Search for the cell housing the specified text and yield its [X, Y] center coordinate. 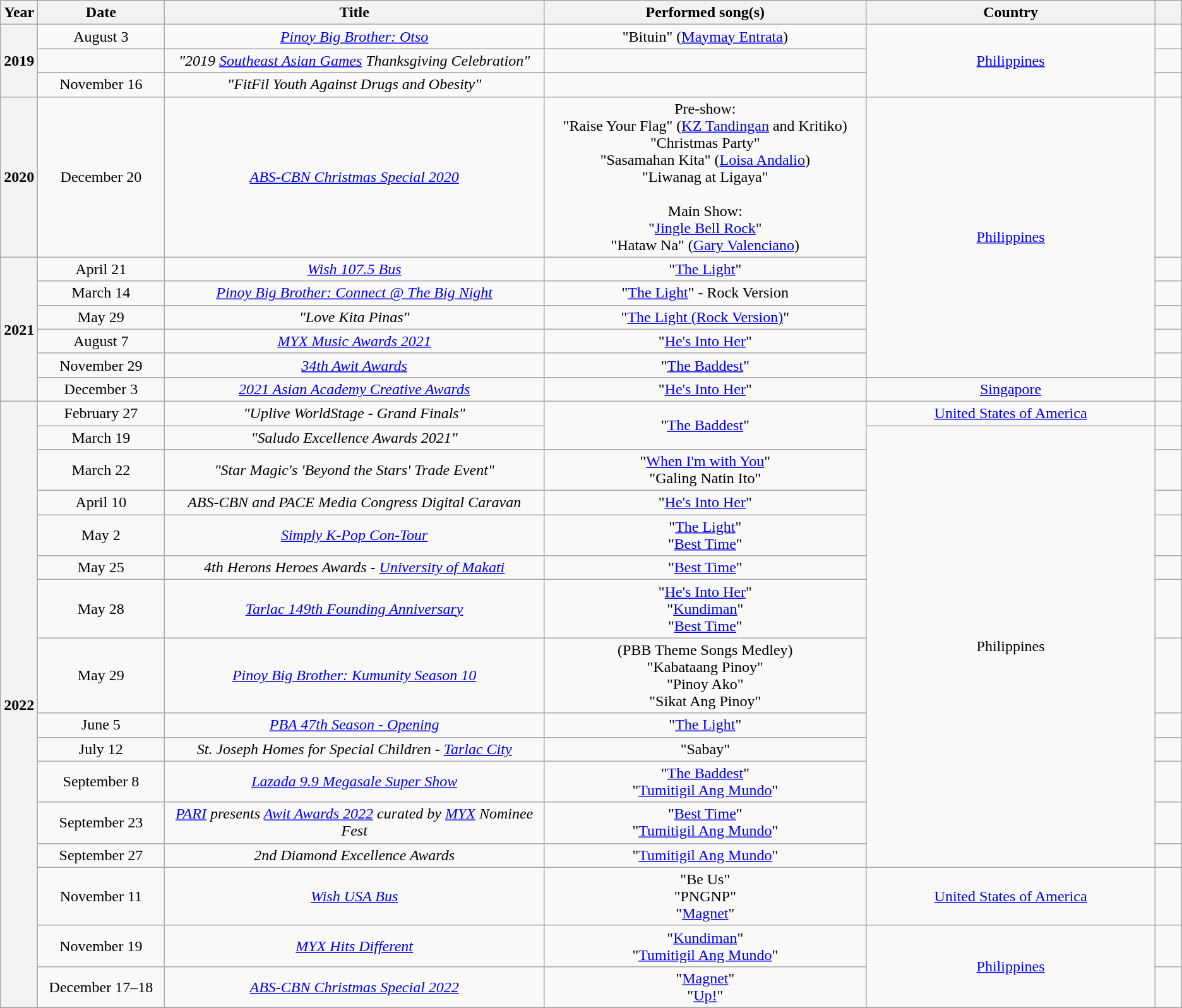
Country [1010, 13]
November 16 [101, 85]
"Love Kita Pinas" [355, 317]
Lazada 9.9 Megasale Super Show [355, 782]
June 5 [101, 725]
March 19 [101, 438]
"When I'm with You" "Galing Natin Ito" [705, 470]
"He's Into Her" "Kundiman" "Best Time" [705, 609]
St. Joseph Homes for Special Children - Tarlac City [355, 749]
"Saludo Excellence Awards 2021" [355, 438]
Simply K-Pop Con-Tour [355, 536]
2022 [19, 704]
Tarlac 149th Founding Anniversary [355, 609]
"Bituin" (Maymay Entrata) [705, 37]
"Best Time" "Tumitigil Ang Mundo" [705, 822]
Date [101, 13]
2nd Diamond Excellence Awards [355, 855]
4th Herons Heroes Awards - University of Makati [355, 568]
"Tumitigil Ang Mundo" [705, 855]
December 20 [101, 177]
"Be Us" "PNGNP" "Magnet" [705, 896]
2021 Asian Academy Creative Awards [355, 389]
Year [19, 13]
"Star Magic's 'Beyond the Stars' Trade Event" [355, 470]
May 28 [101, 609]
"The Baddest" "Tumitigil Ang Mundo" [705, 782]
February 27 [101, 413]
September 23 [101, 822]
December 17–18 [101, 987]
PBA 47th Season - Opening [355, 725]
Title [355, 13]
November 29 [101, 365]
ABS-CBN Christmas Special 2022 [355, 987]
August 3 [101, 37]
ABS-CBN Christmas Special 2020 [355, 177]
August 7 [101, 341]
MYX Hits Different [355, 946]
"Uplive WorldStage - Grand Finals" [355, 413]
May 25 [101, 568]
"Kundiman" "Tumitigil Ang Mundo" [705, 946]
"Best Time" [705, 568]
April 10 [101, 503]
March 14 [101, 293]
MYX Music Awards 2021 [355, 341]
September 27 [101, 855]
Singapore [1010, 389]
"The Light (Rock Version)" [705, 317]
"The Light" - Rock Version [705, 293]
Wish USA Bus [355, 896]
"Sabay" [705, 749]
2019 [19, 61]
ABS-CBN and PACE Media Congress Digital Caravan [355, 503]
May 2 [101, 536]
March 22 [101, 470]
2020 [19, 177]
Pinoy Big Brother: Otso [355, 37]
Pinoy Big Brother: Kumunity Season 10 [355, 676]
December 3 [101, 389]
PARI presents Awit Awards 2022 curated by MYX Nominee Fest [355, 822]
Wish 107.5 Bus [355, 269]
April 21 [101, 269]
"2019 Southeast Asian Games Thanksgiving Celebration" [355, 61]
Pinoy Big Brother: Connect @ The Big Night [355, 293]
2021 [19, 329]
34th Awit Awards [355, 365]
July 12 [101, 749]
September 8 [101, 782]
Performed song(s) [705, 13]
"FitFil Youth Against Drugs and Obesity" [355, 85]
November 11 [101, 896]
(PBB Theme Songs Medley) "Kabataang Pinoy" "Pinoy Ako" "Sikat Ang Pinoy" [705, 676]
November 19 [101, 946]
"Magnet" "Up!" [705, 987]
"The Light" "Best Time" [705, 536]
